Scan for the cell matching the given text and deliver its [X, Y] coordinate at center. 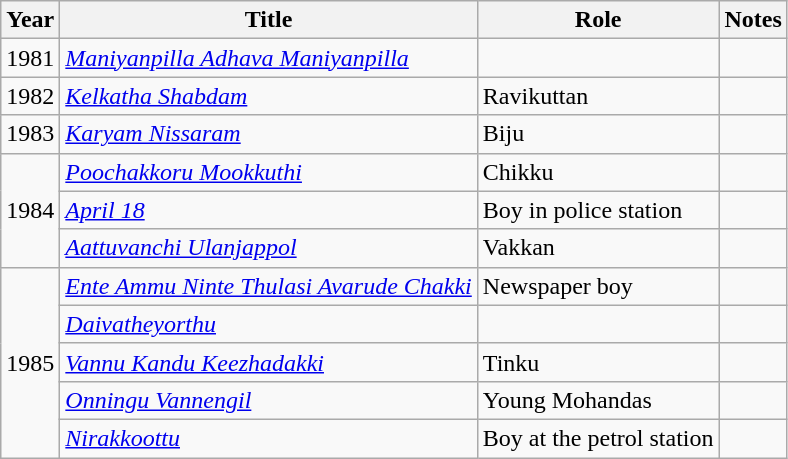
Ente Ammu Ninte Thulasi Avarude Chakki [268, 286]
Maniyanpilla Adhava Maniyanpilla [268, 58]
Ravikuttan [598, 96]
1985 [30, 362]
1982 [30, 96]
Vakkan [598, 248]
Onningu Vannengil [268, 400]
Karyam Nissaram [268, 134]
Role [598, 20]
Chikku [598, 172]
Young Mohandas [598, 400]
Title [268, 20]
Biju [598, 134]
Notes [753, 20]
Boy at the petrol station [598, 438]
1981 [30, 58]
Daivatheyorthu [268, 324]
Vannu Kandu Keezhadakki [268, 362]
Year [30, 20]
April 18 [268, 210]
Tinku [598, 362]
1983 [30, 134]
Boy in police station [598, 210]
Kelkatha Shabdam [268, 96]
Poochakkoru Mookkuthi [268, 172]
Nirakkoottu [268, 438]
1984 [30, 210]
Aattuvanchi Ulanjappol [268, 248]
Newspaper boy [598, 286]
